Identify which cell holds the provided text, then report its [x, y] central coordinate. 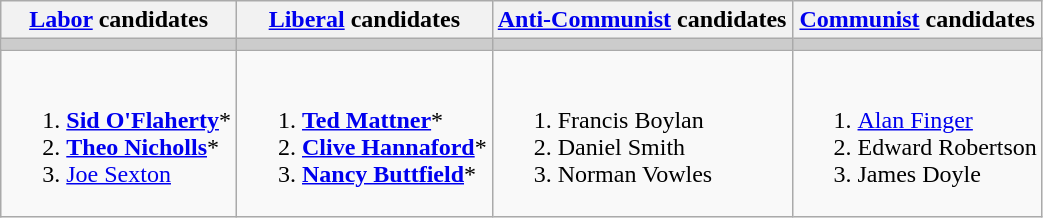
Francis BoylanDaniel SmithNorman Vowles [642, 134]
Labor candidates [119, 20]
Sid O'Flaherty*Theo Nicholls*Joe Sexton [119, 134]
Ted Mattner*Clive Hannaford*Nancy Buttfield* [364, 134]
Alan FingerEdward RobertsonJames Doyle [917, 134]
Liberal candidates [364, 20]
Anti-Communist candidates [642, 20]
Communist candidates [917, 20]
